Return the [x, y] coordinate for the center point of the cell that contains the specified text.  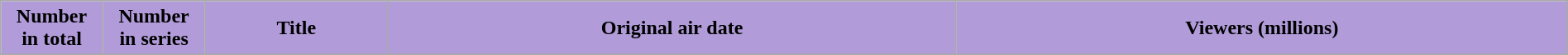
Numberin total [52, 28]
Title [296, 28]
Viewers (millions) [1262, 28]
Original air date [672, 28]
Numberin series [154, 28]
